Capture the cell that displays the provided text and extract its (X, Y) central coordinate. 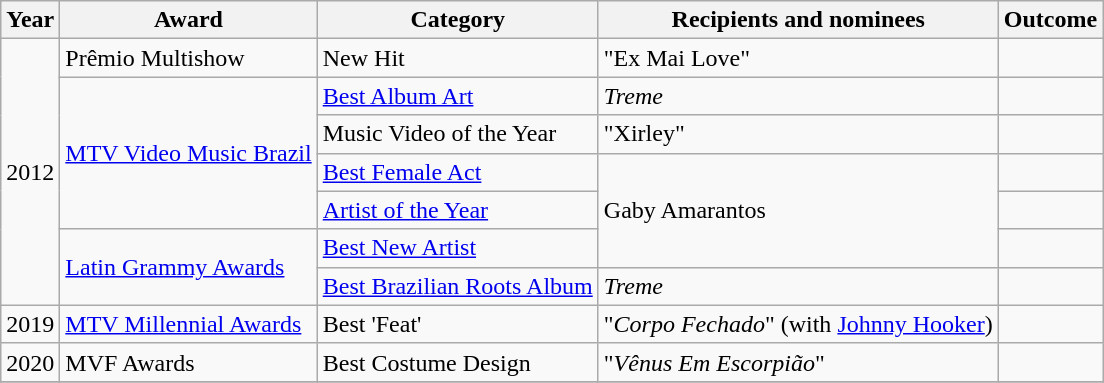
"Ex Mai Love" (798, 58)
Best Album Art (458, 96)
2020 (30, 362)
Gaby Amarantos (798, 210)
Best Brazilian Roots Album (458, 286)
Artist of the Year (458, 210)
MTV Video Music Brazil (188, 153)
Music Video of the Year (458, 134)
Year (30, 20)
"Vênus Em Escorpião" (798, 362)
Prêmio Multishow (188, 58)
"Corpo Fechado" (with Johnny Hooker) (798, 324)
Award (188, 20)
2019 (30, 324)
Best 'Feat' (458, 324)
Best New Artist (458, 248)
"Xirley" (798, 134)
2012 (30, 172)
Outcome (1050, 20)
Best Female Act (458, 172)
MVF Awards (188, 362)
Recipients and nominees (798, 20)
New Hit (458, 58)
Best Costume Design (458, 362)
Latin Grammy Awards (188, 267)
MTV Millennial Awards (188, 324)
Category (458, 20)
